From the cell containing the given text, extract its center point as (X, Y) coordinate. 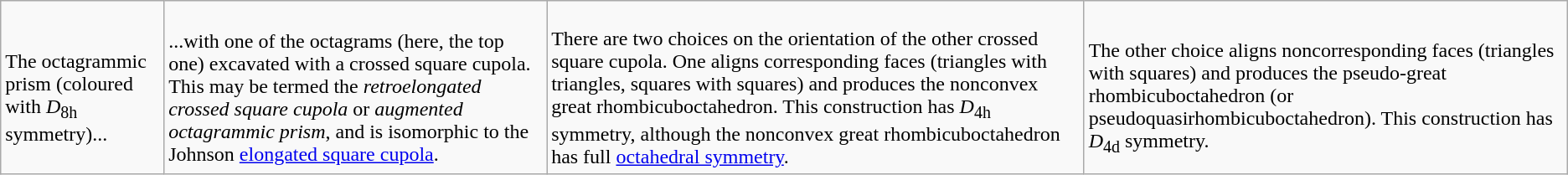
The octagrammic prism (coloured with D8h symmetry)... (82, 87)
